For the text-containing cell, return its midpoint in (X, Y) coordinate format. 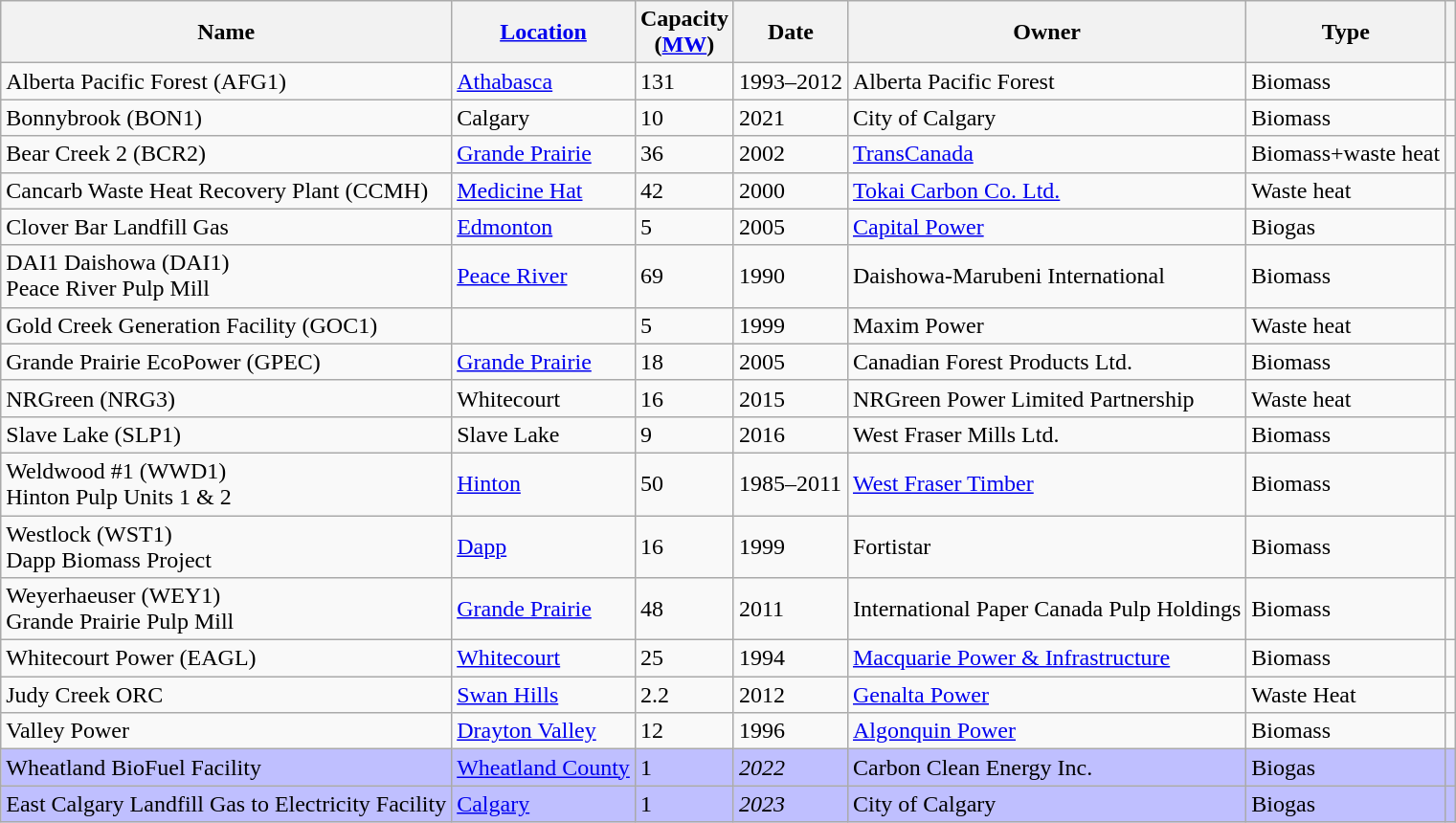
12 (683, 731)
Biomass+waste heat (1346, 154)
Edmonton (544, 227)
Medicine Hat (544, 190)
Slave Lake (SLP1) (226, 434)
Weyerhaeuser (WEY1)Grande Prairie Pulp Mill (226, 609)
Location (544, 33)
2011 (791, 609)
2002 (791, 154)
Weldwood #1 (WWD1)Hinton Pulp Units 1 & 2 (226, 484)
2.2 (683, 695)
Whitecourt Power (EAGL) (226, 658)
1994 (791, 658)
Dapp (544, 545)
Gold Creek Generation Facility (GOC1) (226, 325)
Peace River (544, 276)
TransCanada (1046, 154)
Athabasca (544, 81)
48 (683, 609)
1985–2011 (791, 484)
1993–2012 (791, 81)
10 (683, 118)
West Fraser Timber (1046, 484)
Tokai Carbon Co. Ltd. (1046, 190)
2015 (791, 398)
Genalta Power (1046, 695)
2022 (791, 767)
1990 (791, 276)
NRGreen (NRG3) (226, 398)
Clover Bar Landfill Gas (226, 227)
Bear Creek 2 (BCR2) (226, 154)
2021 (791, 118)
Capacity(MW) (683, 33)
East Calgary Landfill Gas to Electricity Facility (226, 804)
Swan Hills (544, 695)
36 (683, 154)
Slave Lake (544, 434)
DAI1 Daishowa (DAI1)Peace River Pulp Mill (226, 276)
Judy Creek ORC (226, 695)
Macquarie Power & Infrastructure (1046, 658)
Type (1346, 33)
International Paper Canada Pulp Holdings (1046, 609)
Capital Power (1046, 227)
1996 (791, 731)
Alberta Pacific Forest (AFG1) (226, 81)
Bonnybrook (BON1) (226, 118)
9 (683, 434)
Alberta Pacific Forest (1046, 81)
Date (791, 33)
NRGreen Power Limited Partnership (1046, 398)
Carbon Clean Energy Inc. (1046, 767)
2016 (791, 434)
Canadian Forest Products Ltd. (1046, 362)
50 (683, 484)
Daishowa-Marubeni International (1046, 276)
West Fraser Mills Ltd. (1046, 434)
Valley Power (226, 731)
2023 (791, 804)
131 (683, 81)
Waste Heat (1346, 695)
Fortistar (1046, 545)
42 (683, 190)
Wheatland BioFuel Facility (226, 767)
Grande Prairie EcoPower (GPEC) (226, 362)
Hinton (544, 484)
Drayton Valley (544, 731)
Wheatland County (544, 767)
2012 (791, 695)
69 (683, 276)
Westlock (WST1)Dapp Biomass Project (226, 545)
Algonquin Power (1046, 731)
Cancarb Waste Heat Recovery Plant (CCMH) (226, 190)
Maxim Power (1046, 325)
25 (683, 658)
2000 (791, 190)
Name (226, 33)
Owner (1046, 33)
18 (683, 362)
